From the cell containing the given text, extract its center point as [X, Y] coordinate. 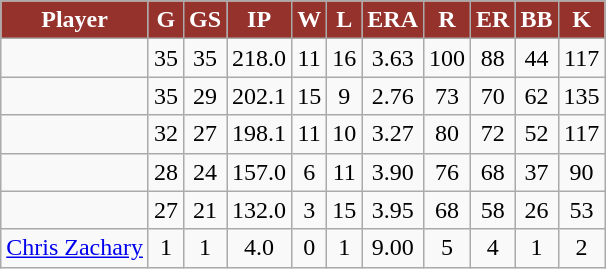
29 [204, 96]
BB [536, 20]
ER [493, 20]
37 [536, 172]
76 [446, 172]
3.95 [393, 210]
70 [493, 96]
IP [260, 20]
24 [204, 172]
88 [493, 58]
80 [446, 134]
53 [582, 210]
L [344, 20]
32 [166, 134]
4 [493, 248]
9 [344, 96]
4.0 [260, 248]
6 [310, 172]
2 [582, 248]
0 [310, 248]
ERA [393, 20]
100 [446, 58]
Chris Zachary [75, 248]
21 [204, 210]
157.0 [260, 172]
135 [582, 96]
3 [310, 210]
90 [582, 172]
218.0 [260, 58]
9.00 [393, 248]
72 [493, 134]
132.0 [260, 210]
Player [75, 20]
G [166, 20]
K [582, 20]
3.27 [393, 134]
3.63 [393, 58]
16 [344, 58]
52 [536, 134]
202.1 [260, 96]
2.76 [393, 96]
W [310, 20]
58 [493, 210]
73 [446, 96]
GS [204, 20]
3.90 [393, 172]
198.1 [260, 134]
R [446, 20]
5 [446, 248]
28 [166, 172]
62 [536, 96]
10 [344, 134]
44 [536, 58]
26 [536, 210]
